Detect which cell encompasses the target text, then output its (X, Y) center coordinate. 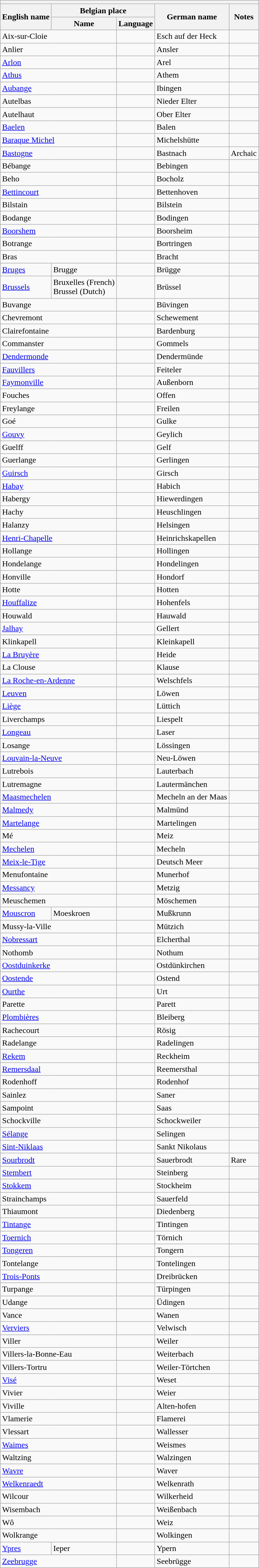
Mé (58, 836)
Habich (192, 486)
Steinberg (192, 1173)
Nothum (192, 952)
Sélange (58, 1134)
Weißenbach (192, 1509)
Radelingen (192, 1043)
Guirsch (58, 473)
Meiz (192, 836)
Walzingen (192, 1458)
Mützich (192, 926)
Leuven (58, 693)
Flamerei (192, 1419)
Esch auf der Heck (192, 36)
Weiler-Törtchen (192, 1367)
Lauterbach (192, 771)
Tongeren (58, 1250)
Remersdaal (58, 1069)
Kleinkapell (192, 642)
Ansler (192, 49)
Athem (192, 75)
Tongern (192, 1250)
Longeau (58, 732)
Parette (58, 1004)
Bastogne (58, 153)
Meix-le-Tige (58, 862)
Nieder Elter (192, 101)
Moeskroen (84, 914)
Bardenburg (192, 330)
Bébange (58, 166)
Weier (192, 1393)
Heide (192, 654)
Welschfels (192, 680)
Gulke (192, 421)
Tintingen (192, 1225)
Lutrebois (58, 771)
Ypres (26, 1548)
Wolkrange (58, 1535)
Gerlingen (192, 460)
Autelbas (58, 101)
Nothomb (58, 952)
Malmünd (192, 810)
Houffalize (58, 603)
Ourthe (58, 991)
Brügge (192, 270)
Reckheim (192, 1056)
Mouscron (26, 914)
Wolkingen (192, 1535)
Habay (58, 486)
Bras (58, 257)
Meuschemen (58, 901)
Bilstein (192, 205)
Waimes (58, 1445)
Hondelange (58, 564)
Bastnach (192, 153)
Weiler (192, 1341)
Lautermänchen (192, 784)
Udange (58, 1302)
Sint-Niklaas (58, 1147)
Sankt Nikolaus (192, 1147)
Tintange (58, 1225)
Gelf (192, 447)
Messancy (58, 888)
Mecheln (192, 849)
Plombières (58, 1017)
Geylich (192, 434)
Botrange (58, 244)
Faymonville (58, 383)
Metzig (192, 888)
Baelen (58, 127)
English name (26, 17)
Bebingen (192, 166)
Hotten (192, 590)
Hollange (58, 551)
Habergy (58, 499)
Chevremont (58, 318)
Goé (58, 421)
Henri-Chapelle (58, 538)
Arlon (58, 62)
Rare (244, 1160)
Beho (58, 179)
Selingen (192, 1134)
Martelingen (192, 823)
Brugge (84, 270)
Reemersthal (192, 1069)
Honville (58, 577)
Jalhay (58, 629)
Bleiberg (192, 1017)
Neu-Löwen (192, 758)
Dendermonde (58, 356)
Wavre (58, 1471)
Mußkrunn (192, 914)
Außenborn (192, 383)
Velwisch (192, 1328)
Weset (192, 1380)
Liverchamps (58, 719)
Girsch (192, 473)
Arel (192, 62)
Gouvy (58, 434)
Boorsheim (192, 231)
Üdingen (192, 1302)
Büvingen (192, 305)
Stokkem (58, 1185)
Deutsch Meer (192, 862)
Turpange (58, 1289)
Vivier (58, 1393)
Sauerbrodt (192, 1160)
Bettenhoven (192, 192)
Schockweiler (192, 1121)
Buvange (58, 305)
Oostende (58, 978)
Gellert (192, 629)
Freylange (58, 408)
German name (192, 17)
Wilcour (58, 1497)
Boorshem (58, 231)
Helsingen (192, 525)
Villers-la-Bonne-Eau (58, 1354)
Seebrügge (192, 1561)
Bruges (26, 270)
Brüssel (192, 287)
Hachy (58, 512)
Mechelen (58, 849)
Rösig (192, 1030)
Alten-hofen (192, 1406)
Zeebrugge (58, 1561)
Stembert (58, 1173)
Mecheln an der Maas (192, 797)
Munerhof (192, 875)
Hauwald (192, 616)
Rachecourt (58, 1030)
Ibingen (192, 88)
Bruxelles (French)Brussel (Dutch) (84, 287)
Rodenhof (192, 1082)
Rodenhoff (58, 1082)
Bocholz (192, 179)
Diedenberg (192, 1212)
Oostduinkerke (58, 965)
Autelhaut (58, 114)
Anlier (58, 49)
Hohenfels (192, 603)
Laser (192, 732)
Ostdünkirchen (192, 965)
Bettincourt (58, 192)
Language (136, 23)
Klinkapell (58, 642)
Houwald (58, 616)
Villers-Tortru (58, 1367)
Wanen (192, 1315)
Commanster (58, 343)
Ieper (84, 1548)
Malmedy (58, 810)
Ypern (192, 1548)
Hotte (58, 590)
Nobressart (58, 939)
La Roche-en-Ardenne (58, 680)
Brussels (26, 287)
Ostend (192, 978)
Dreibrücken (192, 1276)
Gommels (192, 343)
Vance (58, 1315)
Bortringen (192, 244)
Guerlange (58, 460)
Liespelt (192, 719)
Menufontaine (58, 875)
Vlessart (58, 1432)
Schewement (192, 318)
Waver (192, 1471)
Hollingen (192, 551)
Radelange (58, 1043)
Clairefontaine (58, 330)
Saner (192, 1095)
Sourbrodt (58, 1160)
Wilkerheid (192, 1497)
Lössingen (192, 745)
Ober Elter (192, 114)
Weiterbach (192, 1354)
Hondorf (192, 577)
Tontelange (58, 1263)
Feiteler (192, 369)
Liège (58, 706)
Toernich (58, 1238)
Sauerfeld (192, 1198)
Weismes (192, 1445)
Fauvillers (58, 369)
Saas (192, 1108)
Welkenraedt (58, 1484)
Parett (192, 1004)
Halanzy (58, 525)
Belgian place (103, 11)
Maasmechelen (58, 797)
Offen (192, 395)
Elcherthal (192, 939)
Viller (58, 1341)
Athus (58, 75)
Name (84, 23)
Thiaumont (58, 1212)
Visé (58, 1380)
Hiewerdingen (192, 499)
Verviers (58, 1328)
Guelff (58, 447)
Heinrichskapellen (192, 538)
Balen (192, 127)
Wô (58, 1522)
Fouches (58, 395)
Freilen (192, 408)
Sainlez (58, 1095)
Wallesser (192, 1432)
Stockheim (192, 1185)
Wisembach (58, 1509)
Strainchamps (58, 1198)
Trois-Ponts (58, 1276)
Aix-sur-Cloie (58, 36)
Bilstain (58, 205)
La Clouse (58, 667)
Archaic (244, 153)
Löwen (192, 693)
Viville (58, 1406)
Urt (192, 991)
Notes (244, 17)
Lüttich (192, 706)
Törnich (192, 1238)
Türpingen (192, 1289)
Heuschlingen (192, 512)
Rekem (58, 1056)
Bodange (58, 218)
Weiz (192, 1522)
Aubange (58, 88)
Dendermünde (192, 356)
Waltzing (58, 1458)
Baraque Michel (58, 140)
La Bruyère (58, 654)
Sampoint (58, 1108)
Vlamerie (58, 1419)
Lutremagne (58, 784)
Klause (192, 667)
Bracht (192, 257)
Michelshütte (192, 140)
Schockville (58, 1121)
Tontelingen (192, 1263)
Welkenrath (192, 1484)
Mussy-la-Ville (58, 926)
Hondelingen (192, 564)
Möschemen (192, 901)
Martelange (58, 823)
Louvain-la-Neuve (58, 758)
Losange (58, 745)
Bodingen (192, 218)
